Scan for the cell matching the given text and deliver its (x, y) coordinate at center. 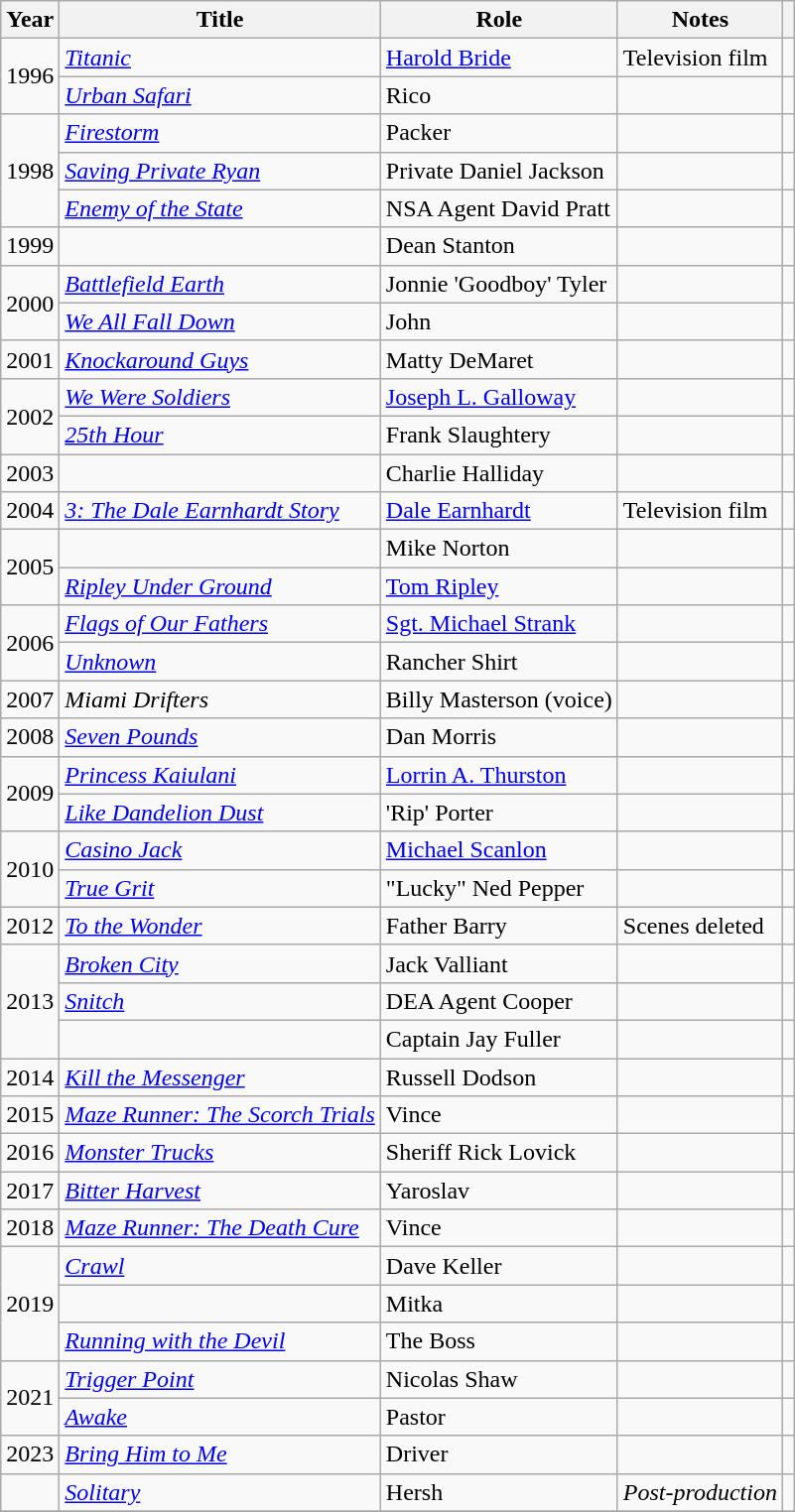
Lorrin A. Thurston (498, 775)
2023 (30, 1454)
Unknown (220, 662)
Crawl (220, 1266)
Role (498, 20)
Joseph L. Galloway (498, 397)
Enemy of the State (220, 208)
Frank Slaughtery (498, 435)
2013 (30, 1001)
Father Barry (498, 926)
25th Hour (220, 435)
Scenes deleted (700, 926)
Hersh (498, 1492)
2018 (30, 1228)
Awake (220, 1417)
Battlefield Earth (220, 284)
Knockaround Guys (220, 359)
Jonnie 'Goodboy' Tyler (498, 284)
Titanic (220, 58)
Rancher Shirt (498, 662)
Running with the Devil (220, 1341)
2006 (30, 643)
Pastor (498, 1417)
2012 (30, 926)
Seven Pounds (220, 737)
The Boss (498, 1341)
Kill the Messenger (220, 1076)
Nicolas Shaw (498, 1379)
2009 (30, 794)
Snitch (220, 1001)
2019 (30, 1304)
Sgt. Michael Strank (498, 624)
2000 (30, 303)
2015 (30, 1115)
Firestorm (220, 133)
2007 (30, 699)
Dean Stanton (498, 246)
1996 (30, 76)
Title (220, 20)
2005 (30, 567)
Mitka (498, 1304)
Bitter Harvest (220, 1191)
Bring Him to Me (220, 1454)
'Rip' Porter (498, 813)
Broken City (220, 963)
Rico (498, 95)
Jack Valliant (498, 963)
Yaroslav (498, 1191)
2016 (30, 1153)
2021 (30, 1398)
To the Wonder (220, 926)
Year (30, 20)
Solitary (220, 1492)
Dale Earnhardt (498, 511)
We Were Soldiers (220, 397)
Captain Jay Fuller (498, 1039)
Tom Ripley (498, 586)
True Grit (220, 888)
2017 (30, 1191)
Ripley Under Ground (220, 586)
Dave Keller (498, 1266)
Packer (498, 133)
Mike Norton (498, 549)
2003 (30, 473)
3: The Dale Earnhardt Story (220, 511)
Russell Dodson (498, 1076)
Matty DeMaret (498, 359)
"Lucky" Ned Pepper (498, 888)
Urban Safari (220, 95)
2010 (30, 869)
2014 (30, 1076)
John (498, 321)
Princess Kaiulani (220, 775)
Maze Runner: The Death Cure (220, 1228)
1999 (30, 246)
Monster Trucks (220, 1153)
2001 (30, 359)
Notes (700, 20)
Private Daniel Jackson (498, 171)
2002 (30, 416)
Billy Masterson (voice) (498, 699)
Post-production (700, 1492)
Michael Scanlon (498, 850)
Dan Morris (498, 737)
Miami Drifters (220, 699)
Charlie Halliday (498, 473)
Trigger Point (220, 1379)
Casino Jack (220, 850)
Driver (498, 1454)
Sheriff Rick Lovick (498, 1153)
2008 (30, 737)
NSA Agent David Pratt (498, 208)
DEA Agent Cooper (498, 1001)
Harold Bride (498, 58)
Like Dandelion Dust (220, 813)
Saving Private Ryan (220, 171)
We All Fall Down (220, 321)
1998 (30, 171)
Flags of Our Fathers (220, 624)
2004 (30, 511)
Maze Runner: The Scorch Trials (220, 1115)
